From the cell containing the given text, extract its center point as (X, Y) coordinate. 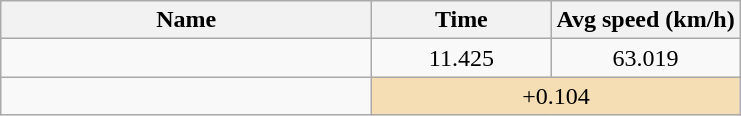
Avg speed (km/h) (646, 20)
11.425 (462, 58)
Time (462, 20)
Name (186, 20)
+0.104 (556, 96)
63.019 (646, 58)
